Scan for the cell matching the given text and deliver its (X, Y) coordinate at center. 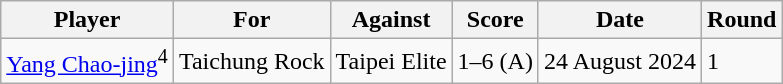
Date (620, 20)
Taichung Rock (252, 62)
For (252, 20)
1–6 (A) (495, 62)
Yang Chao-jing4 (88, 62)
Taipei Elite (391, 62)
1 (742, 62)
24 August 2024 (620, 62)
Against (391, 20)
Score (495, 20)
Player (88, 20)
Round (742, 20)
